Scan for the cell matching the given text and deliver its (x, y) coordinate at center. 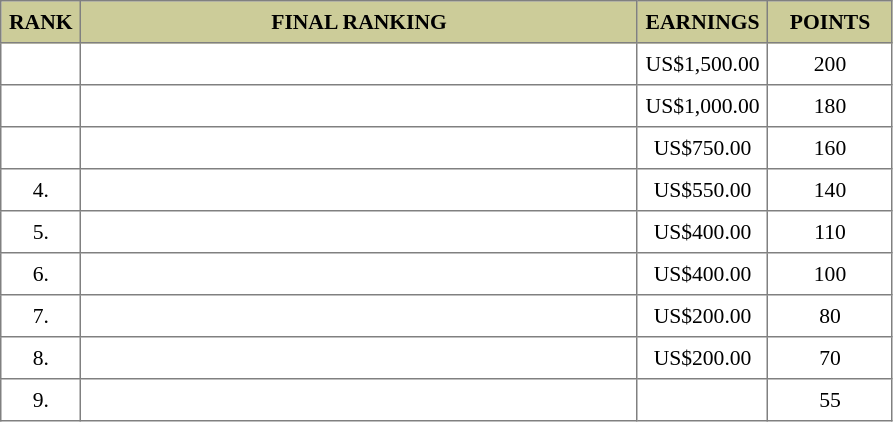
EARNINGS (702, 22)
100 (830, 274)
POINTS (830, 22)
140 (830, 190)
8. (41, 358)
4. (41, 190)
110 (830, 232)
US$550.00 (702, 190)
200 (830, 64)
55 (830, 400)
70 (830, 358)
US$1,000.00 (702, 106)
9. (41, 400)
RANK (41, 22)
180 (830, 106)
80 (830, 316)
5. (41, 232)
7. (41, 316)
US$1,500.00 (702, 64)
160 (830, 148)
US$750.00 (702, 148)
6. (41, 274)
FINAL RANKING (359, 22)
